Locate the cell with the specified text and output its [X, Y] center coordinate. 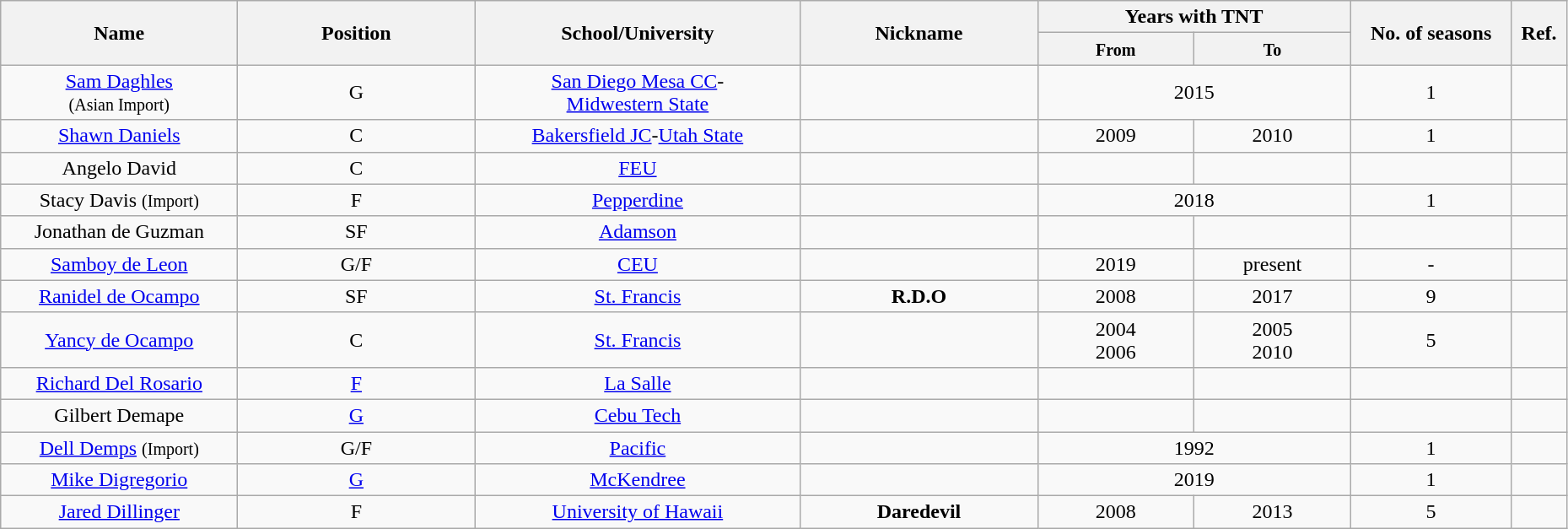
Bakersfield JC-Utah State [638, 136]
2010 [1273, 136]
2009 [1116, 136]
R.D.O [919, 296]
FEU [638, 168]
To [1273, 49]
Yancy de Ocampo [120, 339]
Daredevil [919, 512]
Position [356, 33]
Pacific [638, 448]
Richard Del Rosario [120, 383]
Dell Demps (Import) [120, 448]
2017 [1273, 296]
20042006 [1116, 339]
Jonathan de Guzman [120, 232]
- [1431, 264]
2013 [1273, 512]
Jared Dillinger [120, 512]
9 [1431, 296]
Shawn Daniels [120, 136]
University of Hawaii [638, 512]
Name [120, 33]
CEU [638, 264]
Years with TNT [1194, 17]
20052010 [1273, 339]
2018 [1194, 200]
Adamson [638, 232]
Ranidel de Ocampo [120, 296]
From [1116, 49]
Ref. [1538, 33]
School/University [638, 33]
McKendree [638, 480]
Gilbert Demape [120, 415]
No. of seasons [1431, 33]
Cebu Tech [638, 415]
Sam Daghles(Asian Import) [120, 93]
present [1273, 264]
Angelo David [120, 168]
La Salle [638, 383]
Pepperdine [638, 200]
Stacy Davis (Import) [120, 200]
Mike Digregorio [120, 480]
1992 [1194, 448]
2015 [1194, 93]
Nickname [919, 33]
San Diego Mesa CC-Midwestern State [638, 93]
Samboy de Leon [120, 264]
